Scan for the cell matching the given text and deliver its (X, Y) coordinate at center. 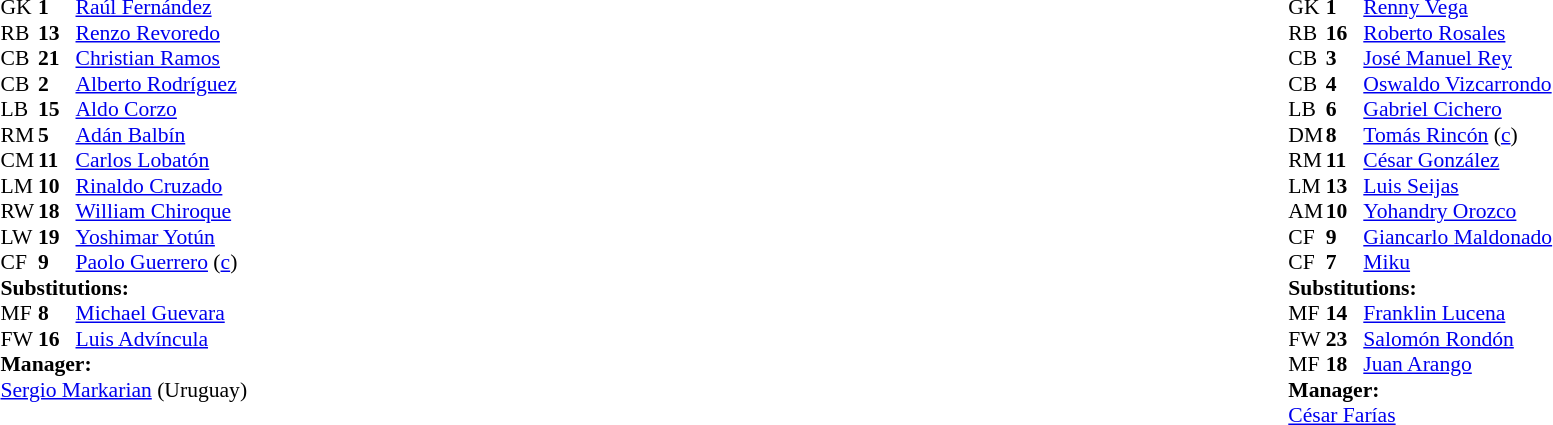
LW (19, 237)
Christian Ramos (162, 59)
4 (1345, 84)
23 (1345, 339)
Michael Guevara (162, 313)
5 (57, 135)
Oswaldo Vizcarrondo (1458, 84)
César González (1458, 161)
Juan Arango (1458, 365)
Tomás Rincón (c) (1458, 135)
19 (57, 237)
Luis Seijas (1458, 186)
Luis Advíncula (162, 339)
CM (19, 161)
Rinaldo Cruzado (162, 186)
Alberto Rodríguez (162, 84)
Renzo Revoredo (162, 33)
21 (57, 59)
DM (1307, 135)
Sergio Markarian (Uruguay) (124, 390)
Miku (1458, 263)
2 (57, 84)
Franklin Lucena (1458, 313)
15 (57, 109)
Paolo Guerrero (c) (162, 263)
6 (1345, 109)
7 (1345, 263)
José Manuel Rey (1458, 59)
Yohandry Orozco (1458, 211)
Adán Balbín (162, 135)
RW (19, 211)
William Chiroque (162, 211)
Gabriel Cichero (1458, 109)
AM (1307, 211)
Roberto Rosales (1458, 33)
14 (1345, 313)
Salomón Rondón (1458, 339)
Carlos Lobatón (162, 161)
Yoshimar Yotún (162, 237)
Aldo Corzo (162, 109)
Giancarlo Maldonado (1458, 237)
3 (1345, 59)
